Identify which cell holds the provided text, then report its [x, y] central coordinate. 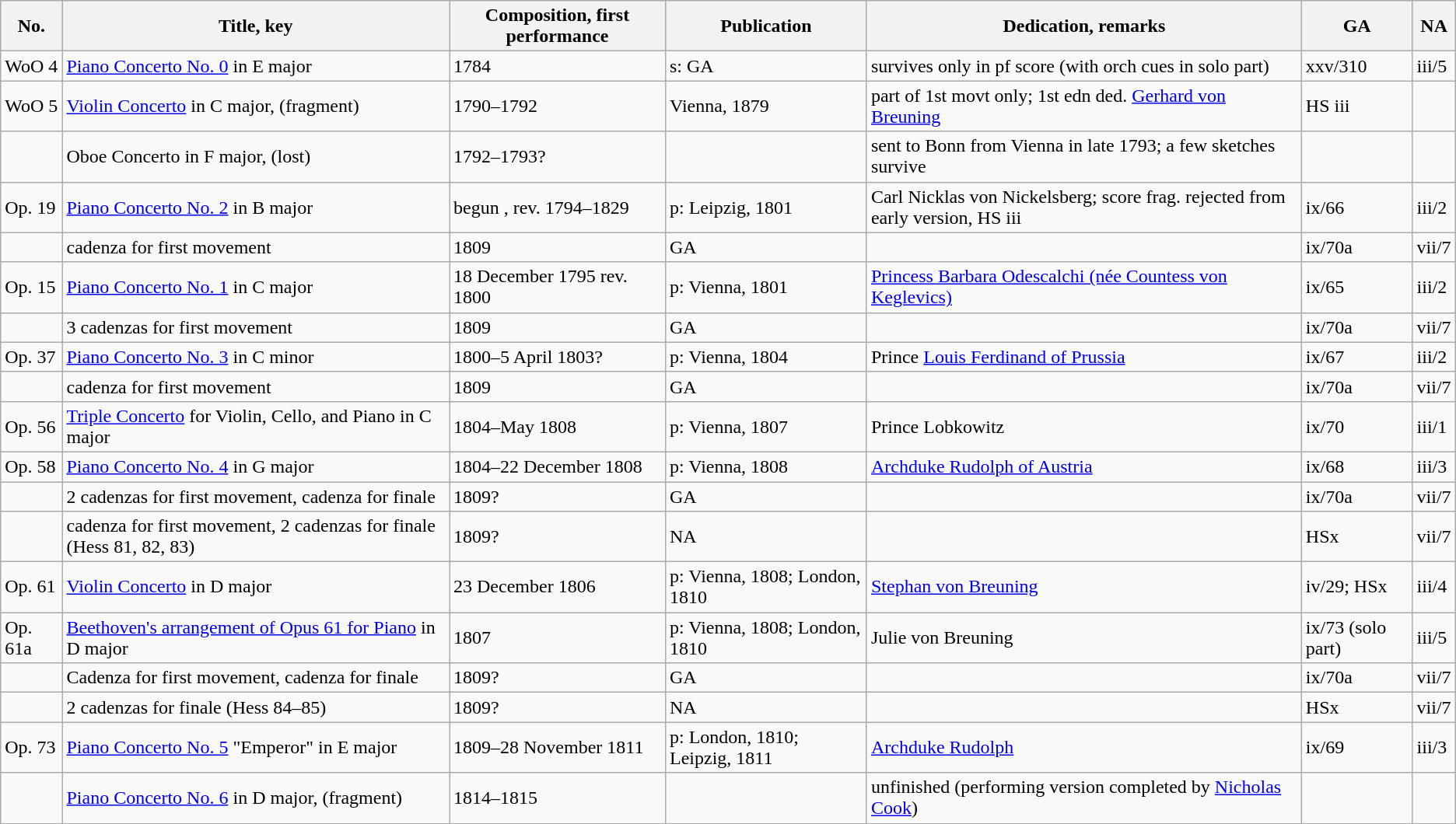
Piano Concerto No. 2 in B major [256, 207]
p: Vienna, 1804 [765, 357]
Piano Concerto No. 6 in D major, (fragment) [256, 798]
unfinished (performing version completed by Nicholas Cook) [1084, 798]
HS iii [1356, 106]
Carl Nicklas von Nickelsberg; score frag. rejected from early version, HS iii [1084, 207]
ix/66 [1356, 207]
ix/67 [1356, 357]
ix/73 (solo part) [1356, 637]
begun , rev. 1794–1829 [558, 207]
ix/65 [1356, 288]
Violin Concerto in D major [256, 588]
Op. 61a [31, 637]
Archduke Rudolph of Austria [1084, 466]
iv/29; HSx [1356, 588]
Princess Barbara Odescalchi (née Countess von Keglevics) [1084, 288]
iii/4 [1434, 588]
p: Vienna, 1801 [765, 288]
18 December 1795 rev. 1800 [558, 288]
Title, key [256, 26]
Stephan von Breuning [1084, 588]
Publication [765, 26]
ix/70 [1356, 426]
23 December 1806 [558, 588]
ix/69 [1356, 748]
Op. 37 [31, 357]
1792–1793? [558, 157]
Dedication, remarks [1084, 26]
sent to Bonn from Vienna in late 1793; a few sketches survive [1084, 157]
Piano Concerto No. 5 "Emperor" in E major [256, 748]
3 cadenzas for first movement [256, 327]
Composition, first performance [558, 26]
1800–5 April 1803? [558, 357]
part of 1st movt only; 1st edn ded. Gerhard von Breuning [1084, 106]
1790–1792 [558, 106]
Op. 56 [31, 426]
Cadenza for first movement, cadenza for finale [256, 678]
1807 [558, 637]
Triple Concerto for Violin, Cello, and Piano in C major [256, 426]
WoO 4 [31, 66]
2 cadenzas for first movement, cadenza for finale [256, 497]
Prince Louis Ferdinand of Prussia [1084, 357]
p: Vienna, 1808 [765, 466]
p: Leipzig, 1801 [765, 207]
p: Vienna, 1807 [765, 426]
Prince Lobkowitz [1084, 426]
cadenza for first movement, 2 cadenzas for finale (Hess 81, 82, 83) [256, 536]
iii/1 [1434, 426]
Op. 61 [31, 588]
Piano Concerto No. 3 in C minor [256, 357]
1809–28 November 1811 [558, 748]
ix/68 [1356, 466]
Piano Concerto No. 4 in G major [256, 466]
1814–1815 [558, 798]
1784 [558, 66]
Julie von Breuning [1084, 637]
Piano Concerto No. 1 in C major [256, 288]
Beethoven's arrangement of Opus 61 for Piano in D major [256, 637]
p: London, 1810; Leipzig, 1811 [765, 748]
Op. 19 [31, 207]
Vienna, 1879 [765, 106]
Op. 58 [31, 466]
Archduke Rudolph [1084, 748]
Oboe Concerto in F major, (lost) [256, 157]
Violin Concerto in C major, (fragment) [256, 106]
survives only in pf score (with orch cues in solo part) [1084, 66]
1804–22 December 1808 [558, 466]
xxv/310 [1356, 66]
1804–May 1808 [558, 426]
No. [31, 26]
s: GA [765, 66]
Op. 15 [31, 288]
WoO 5 [31, 106]
2 cadenzas for finale (Hess 84–85) [256, 707]
Op. 73 [31, 748]
Piano Concerto No. 0 in E major [256, 66]
